Determine the [x, y] coordinate at the center of the cell enclosing the given text.  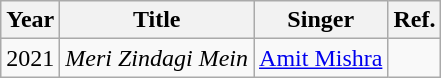
Singer [321, 20]
Amit Mishra [321, 58]
Meri Zindagi Mein [157, 58]
Title [157, 20]
Year [30, 20]
2021 [30, 58]
Ref. [414, 20]
